Search for the cell housing the specified text and yield its [X, Y] center coordinate. 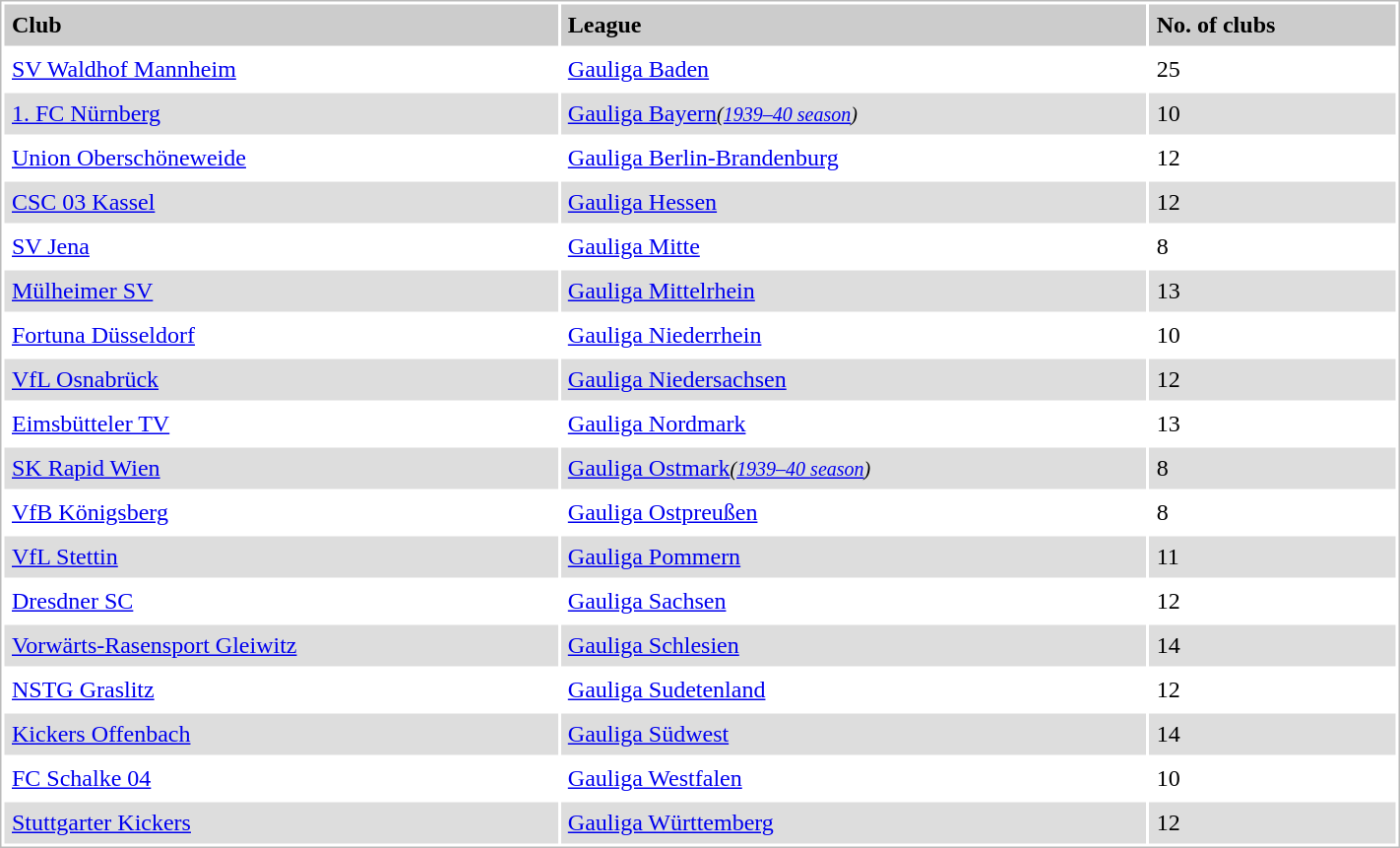
SV Waldhof Mannheim [281, 70]
VfL Stettin [281, 556]
Stuttgarter Kickers [281, 822]
VfB Königsberg [281, 513]
Union Oberschöneweide [281, 159]
Gauliga Ostpreußen [853, 513]
1. FC Nürnberg [281, 113]
Gauliga Niedersachsen [853, 379]
Mülheimer SV [281, 291]
Gauliga Baden [853, 70]
League [853, 25]
No. of clubs [1272, 25]
Eimsbütteler TV [281, 424]
Gauliga Westfalen [853, 779]
SK Rapid Wien [281, 468]
Gauliga Ostmark(1939–40 season) [853, 468]
Dresdner SC [281, 602]
Gauliga Mitte [853, 247]
Vorwärts-Rasensport Gleiwitz [281, 645]
CSC 03 Kassel [281, 202]
Gauliga Sachsen [853, 602]
Gauliga Schlesien [853, 645]
Gauliga Pommern [853, 556]
NSTG Graslitz [281, 690]
Gauliga Niederrhein [853, 336]
Gauliga Sudetenland [853, 690]
VfL Osnabrück [281, 379]
Gauliga Südwest [853, 734]
Gauliga Nordmark [853, 424]
Gauliga Bayern(1939–40 season) [853, 113]
25 [1272, 70]
Club [281, 25]
Gauliga Hessen [853, 202]
11 [1272, 556]
Fortuna Düsseldorf [281, 336]
Gauliga Mittelrhein [853, 291]
FC Schalke 04 [281, 779]
Gauliga Berlin-Brandenburg [853, 159]
SV Jena [281, 247]
Kickers Offenbach [281, 734]
Gauliga Württemberg [853, 822]
